Find where the given text appears and provide that cell's center as [X, Y] coordinate. 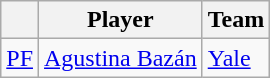
PF [20, 58]
Yale [236, 58]
Team [236, 20]
Agustina Bazán [121, 58]
Player [121, 20]
